Return [X, Y] of the center of cell containing provided text 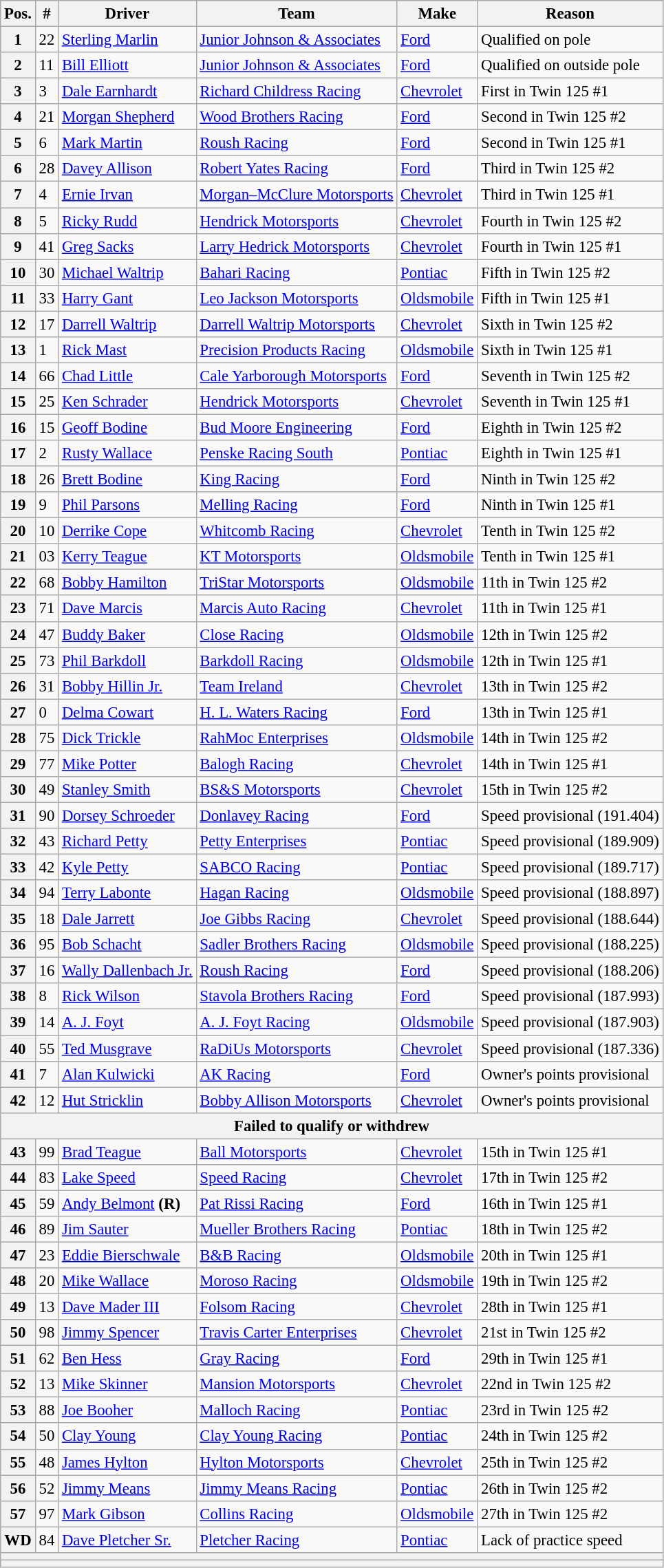
Tenth in Twin 125 #1 [570, 557]
Joe Booher [127, 1410]
WD [18, 1540]
Wood Brothers Racing [297, 117]
H. L. Waters Racing [297, 712]
Bahari Racing [297, 272]
Driver [127, 14]
Speed provisional (188.644) [570, 919]
22nd in Twin 125 #2 [570, 1384]
Morgan Shepherd [127, 117]
KT Motorsports [297, 557]
Petty Enterprises [297, 841]
Reason [570, 14]
Phil Parsons [127, 505]
Speed provisional (188.897) [570, 893]
Failed to qualify or withdrew [332, 1126]
Ben Hess [127, 1359]
A. J. Foyt [127, 1022]
77 [47, 764]
Lake Speed [127, 1178]
Pletcher Racing [297, 1540]
Wally Dallenbach Jr. [127, 971]
53 [18, 1410]
Brad Teague [127, 1152]
BS&S Motorsports [297, 790]
Mark Gibson [127, 1514]
Jimmy Spencer [127, 1333]
Dale Jarrett [127, 919]
26th in Twin 125 #2 [570, 1488]
14th in Twin 125 #1 [570, 764]
13th in Twin 125 #1 [570, 712]
Gray Racing [297, 1359]
Malloch Racing [297, 1410]
Sterling Marlin [127, 40]
56 [18, 1488]
44 [18, 1178]
75 [47, 738]
66 [47, 376]
Dave Pletcher Sr. [127, 1540]
Jimmy Means [127, 1488]
Dorsey Schroeder [127, 815]
Ernie Irvan [127, 195]
Speed Racing [297, 1178]
Ken Schrader [127, 402]
Team [297, 14]
95 [47, 945]
Qualified on pole [570, 40]
Tenth in Twin 125 #2 [570, 531]
Moroso Racing [297, 1281]
Mark Martin [127, 143]
Alan Kulwicki [127, 1074]
40 [18, 1049]
King Racing [297, 480]
Kyle Petty [127, 868]
Greg Sacks [127, 246]
Ball Motorsports [297, 1152]
Mike Wallace [127, 1281]
Fourth in Twin 125 #1 [570, 246]
Hagan Racing [297, 893]
AK Racing [297, 1074]
Close Racing [297, 634]
Bill Elliott [127, 65]
24th in Twin 125 #2 [570, 1437]
Speed provisional (188.225) [570, 945]
Mueller Brothers Racing [297, 1229]
Make [438, 14]
Kerry Teague [127, 557]
Precision Products Racing [297, 350]
Buddy Baker [127, 634]
29th in Twin 125 #1 [570, 1359]
90 [47, 815]
Donlavey Racing [297, 815]
73 [47, 661]
Team Ireland [297, 686]
37 [18, 971]
Jimmy Means Racing [297, 1488]
83 [47, 1178]
Richard Childress Racing [297, 92]
Sadler Brothers Racing [297, 945]
Leo Jackson Motorsports [297, 298]
28th in Twin 125 #1 [570, 1307]
# [47, 14]
16th in Twin 125 #1 [570, 1203]
94 [47, 893]
62 [47, 1359]
Clay Young [127, 1437]
03 [47, 557]
32 [18, 841]
Eighth in Twin 125 #2 [570, 427]
46 [18, 1229]
TriStar Motorsports [297, 583]
Michael Waltrip [127, 272]
Collins Racing [297, 1514]
24 [18, 634]
51 [18, 1359]
25th in Twin 125 #2 [570, 1462]
Second in Twin 125 #1 [570, 143]
Stavola Brothers Racing [297, 997]
89 [47, 1229]
RaDiUs Motorsports [297, 1049]
B&B Racing [297, 1255]
Bob Schacht [127, 945]
Eighth in Twin 125 #1 [570, 453]
Fourth in Twin 125 #2 [570, 221]
13th in Twin 125 #2 [570, 686]
Stanley Smith [127, 790]
17th in Twin 125 #2 [570, 1178]
Davey Allison [127, 169]
Clay Young Racing [297, 1437]
Seventh in Twin 125 #1 [570, 402]
Speed provisional (187.903) [570, 1022]
98 [47, 1333]
19th in Twin 125 #2 [570, 1281]
Ninth in Twin 125 #2 [570, 480]
71 [47, 609]
14th in Twin 125 #2 [570, 738]
RahMoc Enterprises [297, 738]
First in Twin 125 #1 [570, 92]
Rusty Wallace [127, 453]
Second in Twin 125 #2 [570, 117]
Bobby Allison Motorsports [297, 1100]
54 [18, 1437]
38 [18, 997]
Darrell Waltrip Motorsports [297, 324]
Sixth in Twin 125 #1 [570, 350]
SABCO Racing [297, 868]
Terry Labonte [127, 893]
Qualified on outside pole [570, 65]
Dick Trickle [127, 738]
Lack of practice speed [570, 1540]
Whitcomb Racing [297, 531]
Speed provisional (188.206) [570, 971]
Dave Mader III [127, 1307]
Ted Musgrave [127, 1049]
27th in Twin 125 #2 [570, 1514]
Richard Petty [127, 841]
Speed provisional (191.404) [570, 815]
19 [18, 505]
57 [18, 1514]
Mike Skinner [127, 1384]
Darrell Waltrip [127, 324]
15th in Twin 125 #1 [570, 1152]
Bobby Hillin Jr. [127, 686]
18th in Twin 125 #2 [570, 1229]
Cale Yarborough Motorsports [297, 376]
Speed provisional (189.717) [570, 868]
11th in Twin 125 #1 [570, 609]
Ricky Rudd [127, 221]
23rd in Twin 125 #2 [570, 1410]
Hut Stricklin [127, 1100]
21st in Twin 125 #2 [570, 1333]
Dale Earnhardt [127, 92]
Harry Gant [127, 298]
Delma Cowart [127, 712]
Sixth in Twin 125 #2 [570, 324]
Mike Potter [127, 764]
Andy Belmont (R) [127, 1203]
Folsom Racing [297, 1307]
88 [47, 1410]
Jim Sauter [127, 1229]
12th in Twin 125 #2 [570, 634]
Geoff Bodine [127, 427]
Third in Twin 125 #1 [570, 195]
84 [47, 1540]
Mansion Motorsports [297, 1384]
97 [47, 1514]
0 [47, 712]
45 [18, 1203]
Bobby Hamilton [127, 583]
Ninth in Twin 125 #1 [570, 505]
Joe Gibbs Racing [297, 919]
Pat Rissi Racing [297, 1203]
Fifth in Twin 125 #1 [570, 298]
Morgan–McClure Motorsports [297, 195]
36 [18, 945]
A. J. Foyt Racing [297, 1022]
Balogh Racing [297, 764]
Dave Marcis [127, 609]
35 [18, 919]
Penske Racing South [297, 453]
Larry Hedrick Motorsports [297, 246]
99 [47, 1152]
Melling Racing [297, 505]
11th in Twin 125 #2 [570, 583]
Eddie Bierschwale [127, 1255]
Seventh in Twin 125 #2 [570, 376]
Speed provisional (187.336) [570, 1049]
27 [18, 712]
Derrike Cope [127, 531]
Third in Twin 125 #2 [570, 169]
Pos. [18, 14]
20th in Twin 125 #1 [570, 1255]
Brett Bodine [127, 480]
Phil Barkdoll [127, 661]
Rick Mast [127, 350]
Rick Wilson [127, 997]
12th in Twin 125 #1 [570, 661]
15th in Twin 125 #2 [570, 790]
Barkdoll Racing [297, 661]
Travis Carter Enterprises [297, 1333]
39 [18, 1022]
Bud Moore Engineering [297, 427]
Speed provisional (187.993) [570, 997]
Robert Yates Racing [297, 169]
34 [18, 893]
Speed provisional (189.909) [570, 841]
Marcis Auto Racing [297, 609]
29 [18, 764]
Fifth in Twin 125 #2 [570, 272]
James Hylton [127, 1462]
68 [47, 583]
59 [47, 1203]
Chad Little [127, 376]
Hylton Motorsports [297, 1462]
